From the cell containing the given text, extract its center point as (X, Y) coordinate. 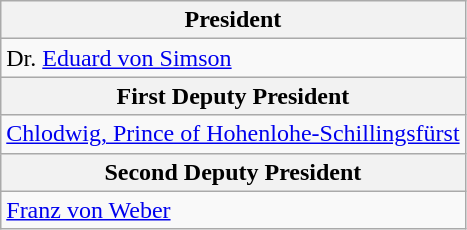
Franz von Weber (233, 210)
Dr. Eduard von Simson (233, 58)
First Deputy President (233, 96)
President (233, 20)
Chlodwig, Prince of Hohenlohe-Schillingsfürst (233, 134)
Second Deputy President (233, 172)
